Capture the cell that displays the provided text and extract its [X, Y] central coordinate. 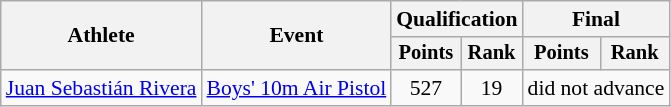
Boys' 10m Air Pistol [297, 88]
Event [297, 36]
19 [492, 88]
527 [426, 88]
Juan Sebastián Rivera [102, 88]
Qualification [456, 19]
Final [596, 19]
Athlete [102, 36]
did not advance [596, 88]
